Detect which cell encompasses the target text, then output its (x, y) center coordinate. 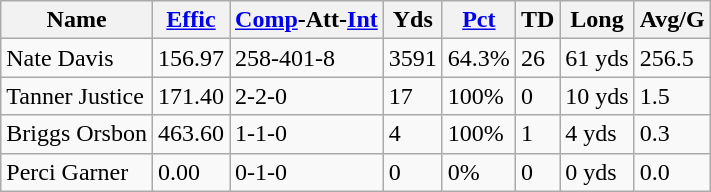
258-401-8 (307, 58)
156.97 (190, 58)
Nate Davis (77, 58)
TD (537, 20)
0.0 (672, 172)
26 (537, 58)
2-2-0 (307, 96)
Comp-Att-Int (307, 20)
1 (537, 134)
17 (412, 96)
10 yds (597, 96)
3591 (412, 58)
Name (77, 20)
0 yds (597, 172)
4 (412, 134)
0% (478, 172)
64.3% (478, 58)
0.00 (190, 172)
Avg/G (672, 20)
0.3 (672, 134)
Long (597, 20)
1.5 (672, 96)
Perci Garner (77, 172)
Effic (190, 20)
256.5 (672, 58)
1-1-0 (307, 134)
Yds (412, 20)
171.40 (190, 96)
0-1-0 (307, 172)
61 yds (597, 58)
463.60 (190, 134)
Briggs Orsbon (77, 134)
4 yds (597, 134)
Tanner Justice (77, 96)
Pct (478, 20)
